Find where the given text appears and provide that cell's center as [X, Y] coordinate. 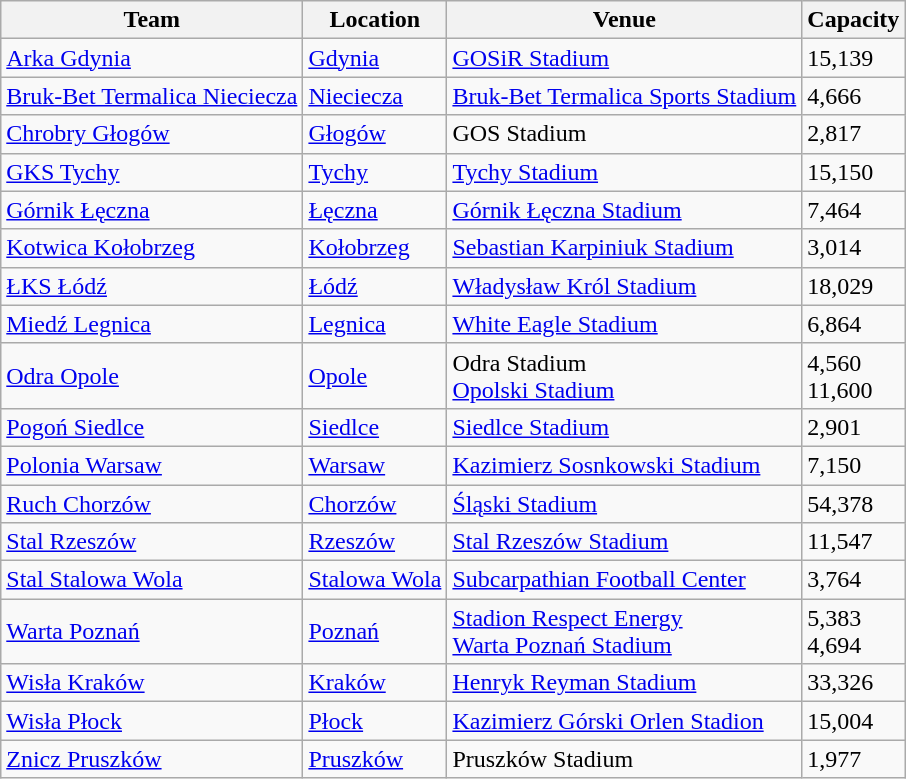
Pruszków Stadium [624, 759]
Władysław Król Stadium [624, 286]
Venue [624, 20]
Siedlce [375, 427]
Henryk Reyman Stadium [624, 683]
54,378 [854, 503]
Poznań [375, 632]
Bruk-Bet Termalica Nieciecza [152, 96]
1,977 [854, 759]
White Eagle Stadium [624, 324]
Team [152, 20]
Stadion Respect EnergyWarta Poznań Stadium [624, 632]
Miedź Legnica [152, 324]
Odra StadiumOpolski Stadium [624, 376]
7,464 [854, 210]
Legnica [375, 324]
Warta Poznań [152, 632]
GOSiR Stadium [624, 58]
Tychy Stadium [624, 172]
3,764 [854, 580]
15,139 [854, 58]
18,029 [854, 286]
Bruk-Bet Termalica Sports Stadium [624, 96]
Górnik Łęczna [152, 210]
Odra Opole [152, 376]
33,326 [854, 683]
Wisła Płock [152, 721]
Głogów [375, 134]
Location [375, 20]
15,150 [854, 172]
Sebastian Karpiniuk Stadium [624, 248]
Ruch Chorzów [152, 503]
Chrobry Głogów [152, 134]
Opole [375, 376]
Pruszków [375, 759]
Górnik Łęczna Stadium [624, 210]
2,817 [854, 134]
Tychy [375, 172]
Polonia Warsaw [152, 465]
Kazimierz Sosnkowski Stadium [624, 465]
Siedlce Stadium [624, 427]
Znicz Pruszków [152, 759]
Kotwica Kołobrzeg [152, 248]
4,56011,600 [854, 376]
3,014 [854, 248]
ŁKS Łódź [152, 286]
Kazimierz Górski Orlen Stadion [624, 721]
6,864 [854, 324]
11,547 [854, 542]
Stal Stalowa Wola [152, 580]
Kołobrzeg [375, 248]
GKS Tychy [152, 172]
Łęczna [375, 210]
Wisła Kraków [152, 683]
7,150 [854, 465]
5,3834,694 [854, 632]
Subcarpathian Football Center [624, 580]
Chorzów [375, 503]
Płock [375, 721]
Capacity [854, 20]
Śląski Stadium [624, 503]
Stal Rzeszów Stadium [624, 542]
GOS Stadium [624, 134]
Gdynia [375, 58]
Rzeszów [375, 542]
Stalowa Wola [375, 580]
Nieciecza [375, 96]
Łódź [375, 286]
15,004 [854, 721]
2,901 [854, 427]
Stal Rzeszów [152, 542]
Arka Gdynia [152, 58]
4,666 [854, 96]
Warsaw [375, 465]
Kraków [375, 683]
Pogoń Siedlce [152, 427]
